Locate the cell with the specified text and output its (x, y) center coordinate. 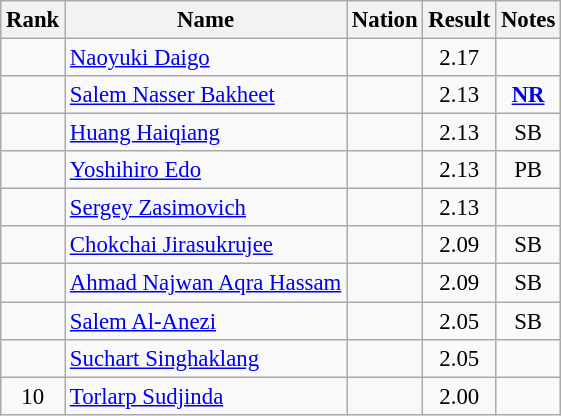
Torlarp Sudjinda (206, 396)
Salem Nasser Bakheet (206, 95)
Yoshihiro Edo (206, 170)
2.00 (460, 396)
Huang Haiqiang (206, 133)
2.17 (460, 58)
Nation (385, 20)
Naoyuki Daigo (206, 58)
PB (528, 170)
Result (460, 20)
Rank (33, 20)
Salem Al-Anezi (206, 321)
Suchart Singhaklang (206, 358)
10 (33, 396)
Sergey Zasimovich (206, 208)
NR (528, 95)
Name (206, 20)
Notes (528, 20)
Ahmad Najwan Aqra Hassam (206, 283)
Chokchai Jirasukrujee (206, 245)
